Return [x, y] of the center of cell containing provided text 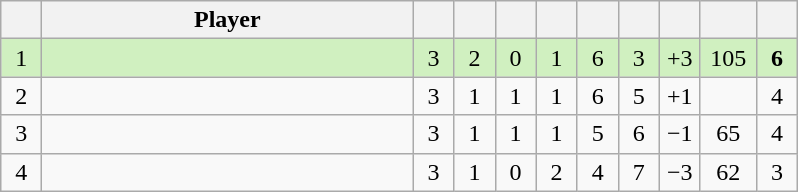
65 [728, 134]
−1 [680, 134]
+3 [680, 58]
105 [728, 58]
−3 [680, 172]
Player [228, 20]
7 [638, 172]
+1 [680, 96]
62 [728, 172]
